Determine the (X, Y) coordinate at the center of the cell enclosing the given text.  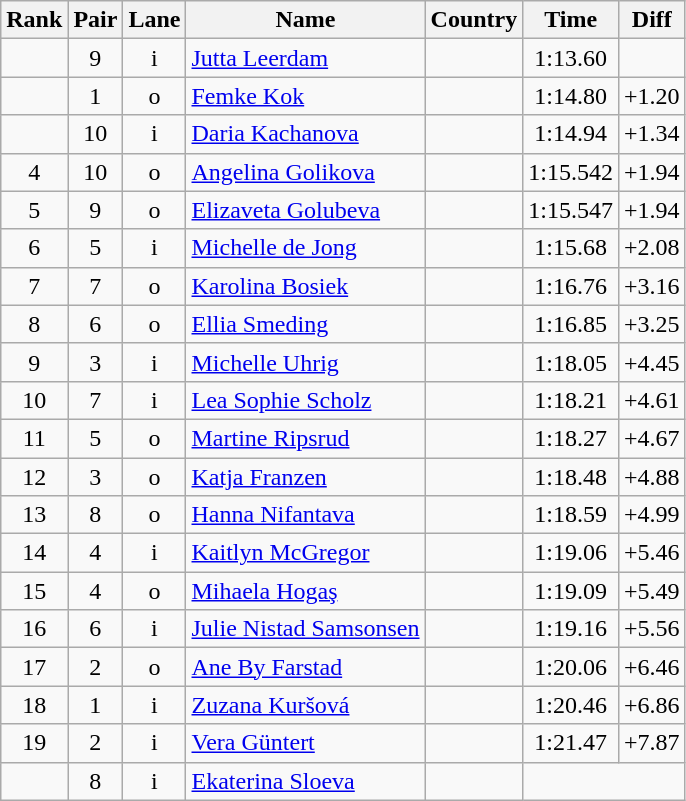
1:15.547 (571, 210)
Hanna Nifantava (306, 515)
14 (34, 553)
Femke Kok (306, 96)
17 (34, 667)
Diff (652, 20)
1:21.47 (571, 743)
Jutta Leerdam (306, 58)
Michelle Uhrig (306, 362)
1:18.48 (571, 477)
Pair (96, 20)
+5.49 (652, 591)
12 (34, 477)
Ekaterina Sloeva (306, 781)
Julie Nistad Samsonsen (306, 629)
+3.16 (652, 286)
11 (34, 438)
+6.46 (652, 667)
1:13.60 (571, 58)
Daria Kachanova (306, 134)
1:16.76 (571, 286)
Mihaela Hogaş (306, 591)
Ane By Farstad (306, 667)
Ellia Smeding (306, 324)
16 (34, 629)
+4.88 (652, 477)
Zuzana Kuršová (306, 705)
1:20.46 (571, 705)
Elizaveta Golubeva (306, 210)
+1.34 (652, 134)
+7.87 (652, 743)
1:14.94 (571, 134)
Angelina Golikova (306, 172)
Vera Güntert (306, 743)
+4.99 (652, 515)
Kaitlyn McGregor (306, 553)
+4.45 (652, 362)
Lane (154, 20)
1:15.68 (571, 248)
+4.61 (652, 400)
1:18.05 (571, 362)
+3.25 (652, 324)
19 (34, 743)
13 (34, 515)
1:18.21 (571, 400)
1:18.59 (571, 515)
1:20.06 (571, 667)
Katja Franzen (306, 477)
Country (474, 20)
1:14.80 (571, 96)
+5.46 (652, 553)
1:15.542 (571, 172)
+6.86 (652, 705)
Rank (34, 20)
Karolina Bosiek (306, 286)
+4.67 (652, 438)
1:18.27 (571, 438)
Time (571, 20)
+2.08 (652, 248)
1:16.85 (571, 324)
+1.20 (652, 96)
1:19.09 (571, 591)
Martine Ripsrud (306, 438)
Michelle de Jong (306, 248)
Name (306, 20)
18 (34, 705)
15 (34, 591)
1:19.06 (571, 553)
+5.56 (652, 629)
Lea Sophie Scholz (306, 400)
1:19.16 (571, 629)
